Determine the [x, y] coordinate at the center of the cell enclosing the given text.  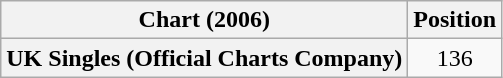
UK Singles (Official Charts Company) [204, 58]
Position [455, 20]
136 [455, 58]
Chart (2006) [204, 20]
